Capture the cell that displays the provided text and extract its (X, Y) central coordinate. 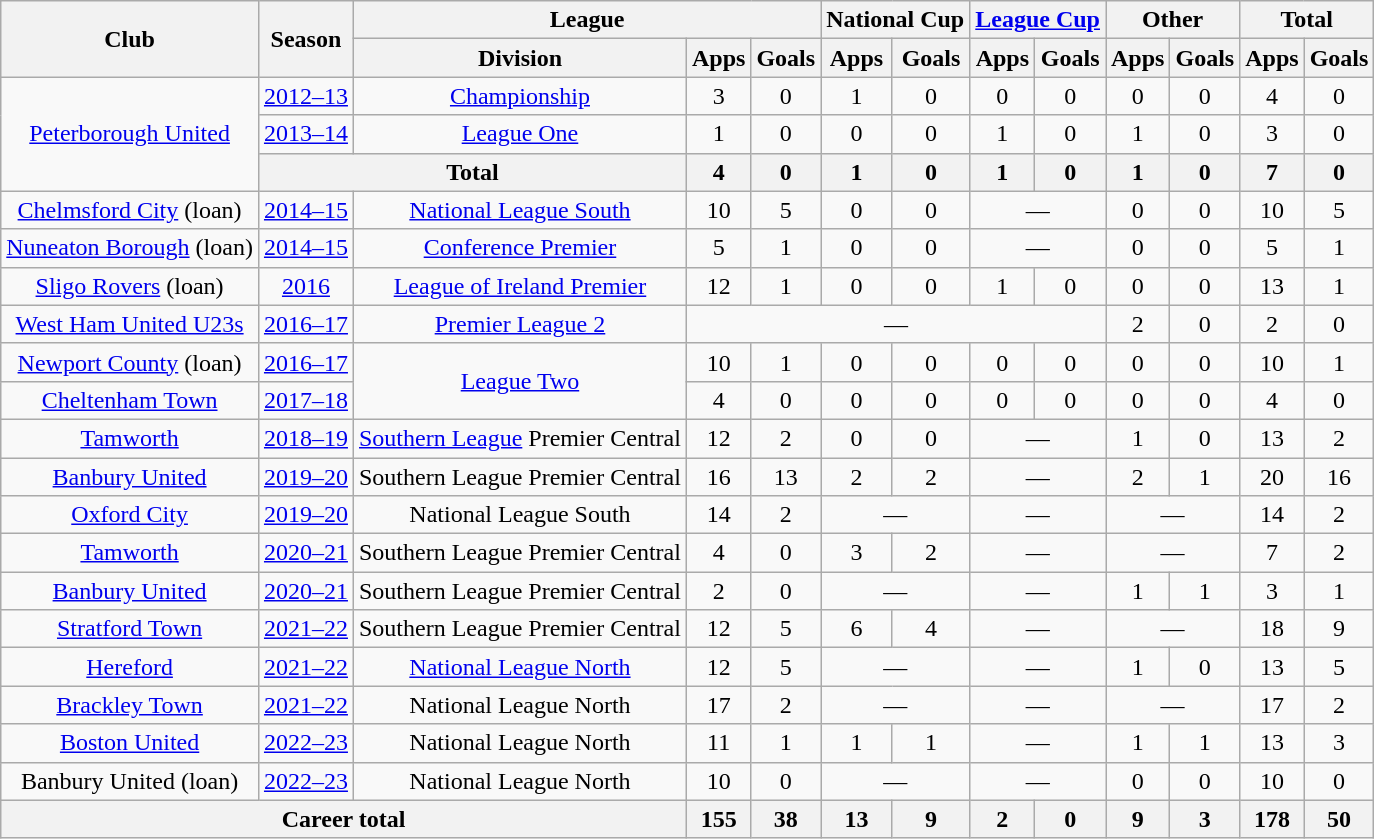
2017–18 (306, 400)
38 (786, 819)
Newport County (loan) (130, 362)
20 (1272, 477)
League One (520, 134)
Club (130, 39)
League (586, 20)
National Cup (896, 20)
155 (718, 819)
Championship (520, 96)
11 (718, 743)
West Ham United U23s (130, 324)
Sligo Rovers (loan) (130, 286)
League Cup (1038, 20)
League of Ireland Premier (520, 286)
Nuneaton Borough (loan) (130, 248)
2016 (306, 286)
Boston United (130, 743)
Chelmsford City (loan) (130, 210)
Season (306, 39)
2018–19 (306, 438)
6 (857, 629)
Peterborough United (130, 134)
178 (1272, 819)
Banbury United (loan) (130, 781)
Hereford (130, 667)
Other (1173, 20)
18 (1272, 629)
Career total (344, 819)
League Two (520, 381)
2013–14 (306, 134)
Oxford City (130, 515)
Division (520, 58)
50 (1339, 819)
Cheltenham Town (130, 400)
Premier League 2 (520, 324)
Stratford Town (130, 629)
Conference Premier (520, 248)
Brackley Town (130, 705)
2012–13 (306, 96)
